Return (x, y) of the center of cell containing provided text 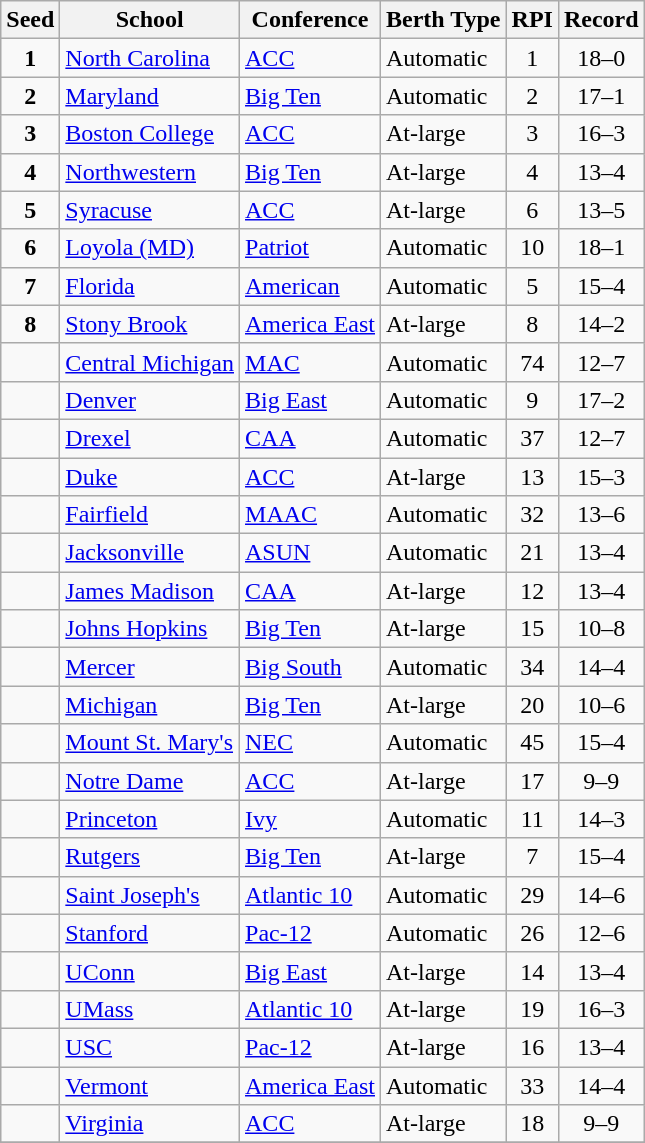
12–6 (601, 933)
Fairfield (150, 515)
19 (532, 1009)
Mercer (150, 667)
13–6 (601, 515)
11 (532, 819)
NEC (310, 743)
Mount St. Mary's (150, 743)
33 (532, 1085)
Stanford (150, 933)
17 (532, 781)
Notre Dame (150, 781)
Record (601, 20)
Johns Hopkins (150, 629)
RPI (532, 20)
MAC (310, 362)
Princeton (150, 819)
10–8 (601, 629)
Rutgers (150, 857)
Vermont (150, 1085)
10 (532, 248)
Central Michigan (150, 362)
Syracuse (150, 210)
School (150, 20)
Berth Type (444, 20)
Conference (310, 20)
15 (532, 629)
Jacksonville (150, 553)
Duke (150, 477)
Patriot (310, 248)
Seed (30, 20)
Loyola (MD) (150, 248)
Michigan (150, 705)
Stony Brook (150, 324)
29 (532, 895)
13–5 (601, 210)
Saint Joseph's (150, 895)
14–2 (601, 324)
Ivy (310, 819)
26 (532, 933)
9 (532, 400)
14–6 (601, 895)
ASUN (310, 553)
18–0 (601, 58)
Virginia (150, 1124)
18–1 (601, 248)
Northwestern (150, 172)
12 (532, 591)
74 (532, 362)
45 (532, 743)
Drexel (150, 438)
16 (532, 1047)
17–2 (601, 400)
American (310, 286)
Denver (150, 400)
MAAC (310, 515)
Florida (150, 286)
14–3 (601, 819)
18 (532, 1124)
20 (532, 705)
Big South (310, 667)
10–6 (601, 705)
UMass (150, 1009)
James Madison (150, 591)
21 (532, 553)
UConn (150, 971)
North Carolina (150, 58)
Boston College (150, 134)
34 (532, 667)
32 (532, 515)
17–1 (601, 96)
37 (532, 438)
13 (532, 477)
Maryland (150, 96)
15–3 (601, 477)
USC (150, 1047)
14 (532, 971)
